Extract the (x, y) coordinate from the center of the cell holding the provided text.  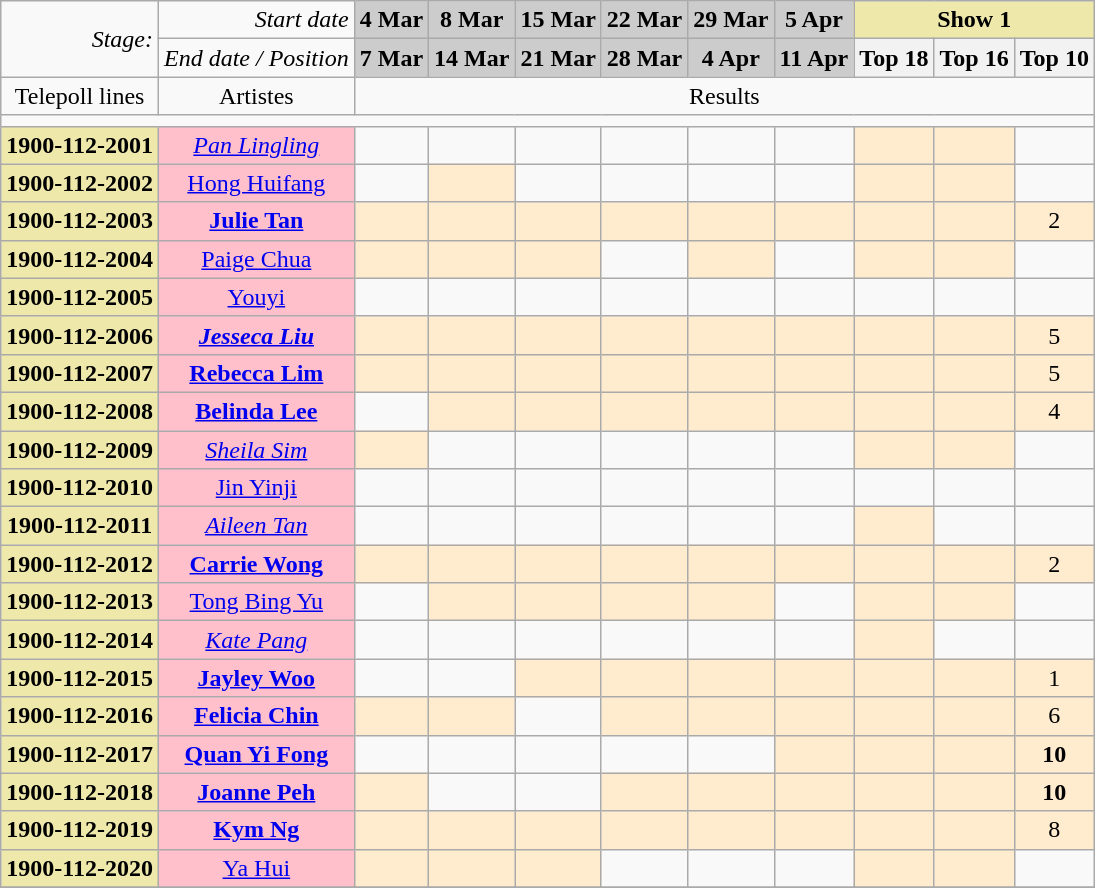
1900-112-2007 (80, 373)
Top 18 (894, 58)
1900-112-2011 (80, 526)
1900-112-2012 (80, 564)
Jayley Woo (256, 678)
22 Mar (644, 20)
Sheila Sim (256, 449)
1900-112-2004 (80, 259)
Results (724, 96)
Top 16 (974, 58)
1900-112-2013 (80, 602)
1900-112-2005 (80, 297)
1900-112-2018 (80, 792)
1900-112-2003 (80, 221)
1900-112-2009 (80, 449)
4 Mar (391, 20)
Tong Bing Yu (256, 602)
Hong Huifang (256, 183)
Kym Ng (256, 830)
28 Mar (644, 58)
Artistes (256, 96)
1900-112-2001 (80, 145)
End date / Position (256, 58)
29 Mar (731, 20)
1900-112-2017 (80, 754)
Top 10 (1054, 58)
1900-112-2020 (80, 868)
Aileen Tan (256, 526)
1900-112-2019 (80, 830)
6 (1054, 716)
8 Mar (472, 20)
5 Apr (814, 20)
Jin Yinji (256, 488)
4 (1054, 411)
14 Mar (472, 58)
Kate Pang (256, 640)
Telepoll lines (80, 96)
1900-112-2015 (80, 678)
Julie Tan (256, 221)
Quan Yi Fong (256, 754)
7 Mar (391, 58)
Jesseca Liu (256, 335)
1900-112-2006 (80, 335)
1900-112-2002 (80, 183)
15 Mar (558, 20)
Pan Lingling (256, 145)
1900-112-2014 (80, 640)
1900-112-2016 (80, 716)
Carrie Wong (256, 564)
Show 1 (974, 20)
Youyi (256, 297)
4 Apr (731, 58)
8 (1054, 830)
21 Mar (558, 58)
Stage: (80, 39)
Paige Chua (256, 259)
Rebecca Lim (256, 373)
1900-112-2008 (80, 411)
Felicia Chin (256, 716)
1 (1054, 678)
Start date (256, 20)
Joanne Peh (256, 792)
Belinda Lee (256, 411)
1900-112-2010 (80, 488)
Ya Hui (256, 868)
11 Apr (814, 58)
